Capture the cell that displays the provided text and extract its (x, y) central coordinate. 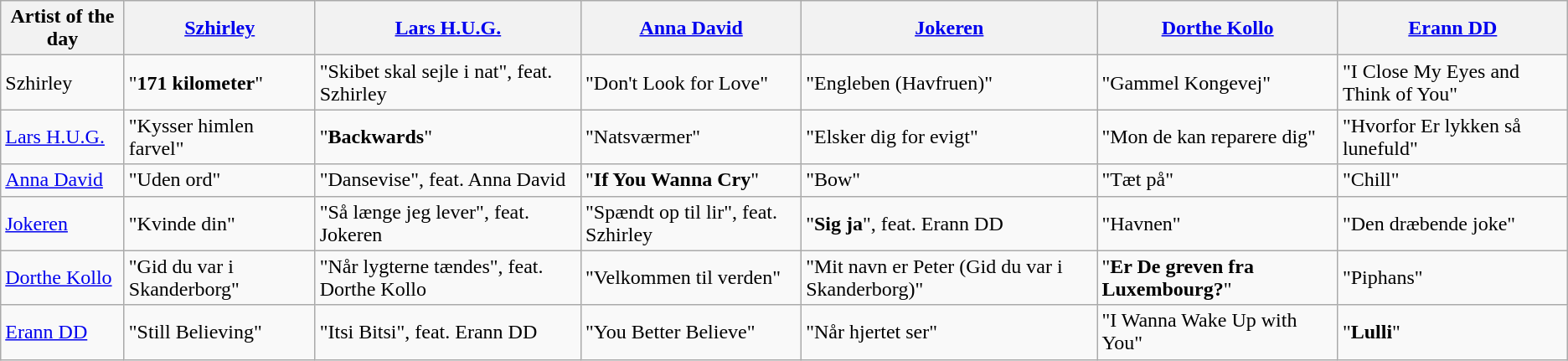
"Bow" (950, 180)
"Still Believing" (219, 332)
"You Better Believe" (692, 332)
"Så længe jeg lever", feat. Jokeren (447, 223)
"Kysser himlen farvel" (219, 137)
"Hvorfor Er lykken så lunefuld" (1452, 137)
"Gammel Kongevej" (1218, 82)
"Havnen" (1218, 223)
"Mit navn er Peter (Gid du var i Skanderborg)" (950, 278)
"Elsker dig for evigt" (950, 137)
"Gid du var i Skanderborg" (219, 278)
"Don't Look for Love" (692, 82)
"171 kilometer" (219, 82)
"Mon de kan reparere dig" (1218, 137)
"Spændt op til lir", feat. Szhirley (692, 223)
"Velkommen til verden" (692, 278)
"Er De greven fra Luxembourg?" (1218, 278)
"Sig ja", feat. Erann DD (950, 223)
"Itsi Bitsi", feat. Erann DD (447, 332)
"Lulli" (1452, 332)
"Chill" (1452, 180)
"Den dræbende joke" (1452, 223)
"Uden ord" (219, 180)
Artist of the day (63, 28)
"I Wanna Wake Up with You" (1218, 332)
"I Close My Eyes and Think of You" (1452, 82)
"Engleben (Havfruen)" (950, 82)
"If You Wanna Cry" (692, 180)
"Når hjertet ser" (950, 332)
"Natsværmer" (692, 137)
"Når lygterne tændes", feat. Dorthe Kollo (447, 278)
"Piphans" (1452, 278)
"Skibet skal sejle i nat", feat. Szhirley (447, 82)
"Tæt på" (1218, 180)
"Dansevise", feat. Anna David (447, 180)
"Kvinde din" (219, 223)
"Backwards" (447, 137)
